Find where the given text appears and provide that cell's center as [X, Y] coordinate. 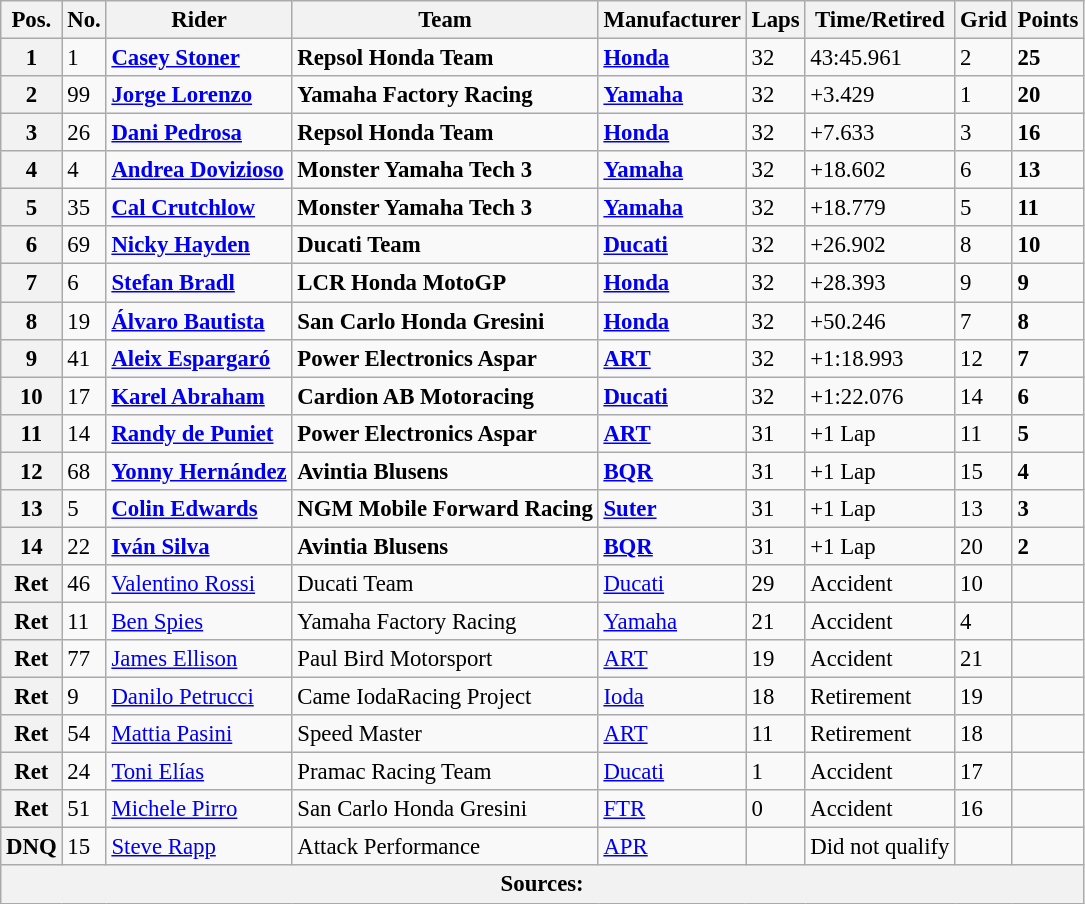
Dani Pedrosa [199, 133]
Nicky Hayden [199, 245]
James Ellison [199, 659]
Michele Pirro [199, 809]
68 [84, 471]
Danilo Petrucci [199, 697]
Valentino Rossi [199, 584]
APR [672, 847]
29 [776, 584]
24 [84, 772]
No. [84, 20]
54 [84, 734]
Paul Bird Motorsport [445, 659]
Ben Spies [199, 621]
Cardion AB Motoracing [445, 396]
Toni Elías [199, 772]
Speed Master [445, 734]
+26.902 [880, 245]
Andrea Dovizioso [199, 170]
NGM Mobile Forward Racing [445, 509]
99 [84, 95]
Pos. [32, 20]
Iván Silva [199, 546]
41 [84, 358]
Pramac Racing Team [445, 772]
Team [445, 20]
Sources: [542, 885]
22 [84, 546]
0 [776, 809]
+3.429 [880, 95]
Suter [672, 509]
Laps [776, 20]
43:45.961 [880, 58]
Álvaro Bautista [199, 321]
Steve Rapp [199, 847]
51 [84, 809]
Randy de Puniet [199, 433]
Karel Abraham [199, 396]
Aleix Espargaró [199, 358]
+50.246 [880, 321]
Grid [984, 20]
FTR [672, 809]
Attack Performance [445, 847]
+18.602 [880, 170]
DNQ [32, 847]
26 [84, 133]
Colin Edwards [199, 509]
Came IodaRacing Project [445, 697]
+1:18.993 [880, 358]
Yonny Hernández [199, 471]
Did not qualify [880, 847]
Cal Crutchlow [199, 208]
Ioda [672, 697]
Manufacturer [672, 20]
Rider [199, 20]
Points [1048, 20]
+18.779 [880, 208]
Time/Retired [880, 20]
+28.393 [880, 283]
Stefan Bradl [199, 283]
+1:22.076 [880, 396]
69 [84, 245]
Casey Stoner [199, 58]
46 [84, 584]
LCR Honda MotoGP [445, 283]
Mattia Pasini [199, 734]
25 [1048, 58]
35 [84, 208]
+7.633 [880, 133]
Jorge Lorenzo [199, 95]
77 [84, 659]
